From the cell containing the given text, extract its center point as (X, Y) coordinate. 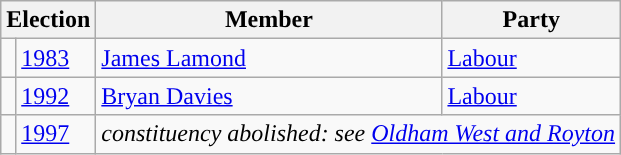
Bryan Davies (269, 96)
1992 (56, 96)
Member (269, 20)
James Lamond (269, 58)
Election (48, 20)
constituency abolished: see Oldham West and Royton (358, 134)
1983 (56, 58)
1997 (56, 134)
Party (532, 20)
